Pinpoint the cell where the given text exists, returning its (x, y) midpoint coordinate. 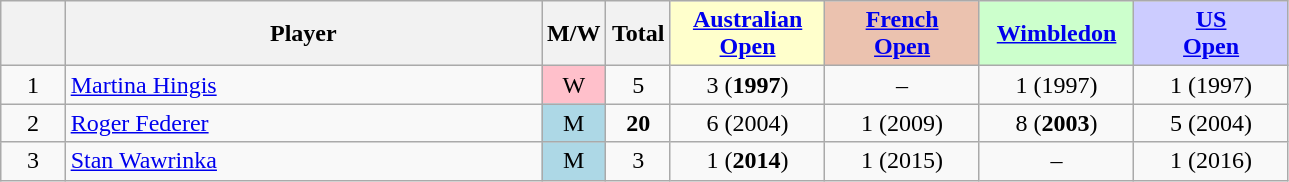
20 (638, 123)
W (574, 85)
Roger Federer (303, 123)
6 (2004) (747, 123)
Australian Open (747, 34)
1 (2014) (747, 161)
1 (2009) (902, 123)
2 (33, 123)
5 (638, 85)
French Open (902, 34)
US Open (1212, 34)
Player (303, 34)
Total (638, 34)
Stan Wawrinka (303, 161)
Martina Hingis (303, 85)
M/W (574, 34)
Wimbledon (1056, 34)
1 (33, 85)
5 (2004) (1212, 123)
1 (2015) (902, 161)
3 (1997) (747, 85)
8 (2003) (1056, 123)
1 (2016) (1212, 161)
